Output the (x, y) coordinate of the center of the cell containing the given text.  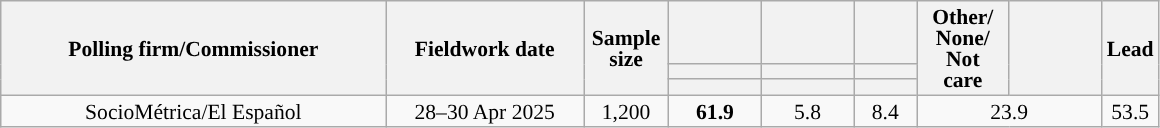
Sample size (626, 48)
Polling firm/Commissioner (194, 48)
23.9 (1008, 110)
8.4 (886, 110)
SocioMétrica/El Español (194, 110)
28–30 Apr 2025 (485, 110)
53.5 (1130, 110)
Lead (1130, 48)
1,200 (626, 110)
5.8 (808, 110)
Other/None/Notcare (962, 48)
Fieldwork date (485, 48)
61.9 (716, 110)
